Identify which cell holds the provided text, then report its [X, Y] central coordinate. 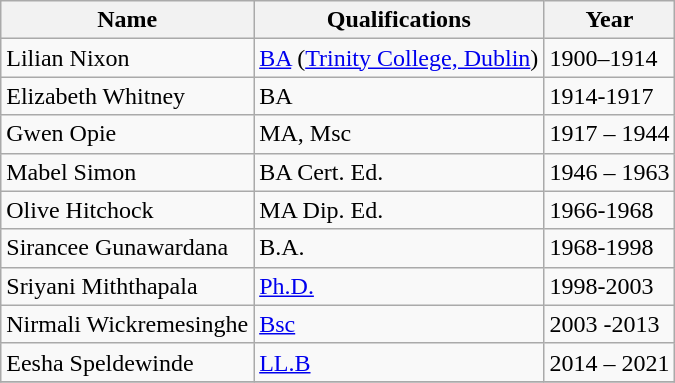
BA [399, 96]
Gwen Opie [128, 134]
2003 -2013 [610, 324]
LL.B [399, 362]
1968-1998 [610, 248]
Olive Hitchock [128, 210]
MA Dip. Ed. [399, 210]
MA, Msc [399, 134]
BA (Trinity College, Dublin) [399, 58]
Sirancee Gunawardana [128, 248]
1946 – 1963 [610, 172]
Mabel Simon [128, 172]
1914-1917 [610, 96]
Year [610, 20]
BA Cert. Ed. [399, 172]
Nirmali Wickremesinghe [128, 324]
Elizabeth Whitney [128, 96]
Bsc [399, 324]
1998-2003 [610, 286]
Sriyani Miththapala [128, 286]
1900–1914 [610, 58]
B.A. [399, 248]
Eesha Speldewinde [128, 362]
Qualifications [399, 20]
Lilian Nixon [128, 58]
2014 – 2021 [610, 362]
Name [128, 20]
1917 – 1944 [610, 134]
Ph.D. [399, 286]
1966-1968 [610, 210]
